Capture the cell that displays the provided text and extract its [X, Y] central coordinate. 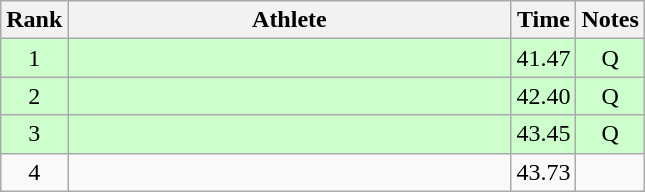
Rank [34, 20]
Athlete [290, 20]
3 [34, 134]
2 [34, 96]
Time [544, 20]
1 [34, 58]
42.40 [544, 96]
41.47 [544, 58]
43.73 [544, 172]
4 [34, 172]
Notes [610, 20]
43.45 [544, 134]
